For the text-containing cell, return its midpoint in [X, Y] coordinate format. 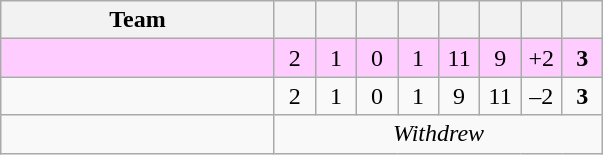
Withdrew [438, 134]
–2 [542, 96]
Team [138, 20]
+2 [542, 58]
